Find where the given text appears and provide that cell's center as (x, y) coordinate. 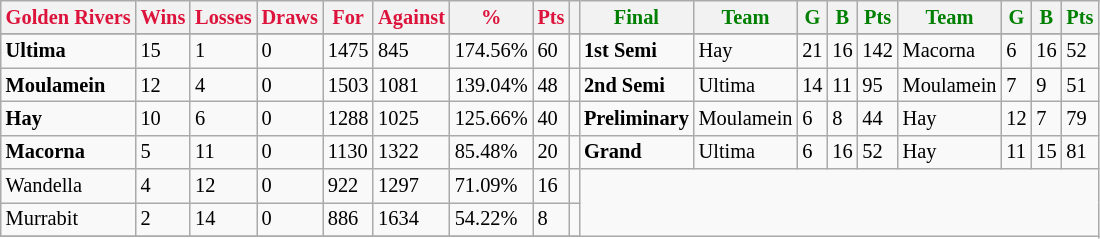
44 (877, 118)
886 (348, 219)
142 (877, 51)
139.04% (492, 85)
1130 (348, 152)
Losses (223, 17)
For (348, 17)
125.66% (492, 118)
Preliminary (636, 118)
40 (552, 118)
21 (812, 51)
Against (412, 17)
1503 (348, 85)
60 (552, 51)
1 (223, 51)
51 (1080, 85)
Grand (636, 152)
79 (1080, 118)
95 (877, 85)
5 (164, 152)
1634 (412, 219)
Wandella (68, 186)
% (492, 17)
20 (552, 152)
54.22% (492, 219)
2 (164, 219)
1322 (412, 152)
81 (1080, 152)
Final (636, 17)
1st Semi (636, 51)
1475 (348, 51)
Draws (290, 17)
1081 (412, 85)
9 (1046, 85)
174.56% (492, 51)
Golden Rivers (68, 17)
1288 (348, 118)
1025 (412, 118)
922 (348, 186)
71.09% (492, 186)
1297 (412, 186)
10 (164, 118)
85.48% (492, 152)
48 (552, 85)
845 (412, 51)
Murrabit (68, 219)
2nd Semi (636, 85)
Wins (164, 17)
